Capture the cell that displays the provided text and extract its (X, Y) central coordinate. 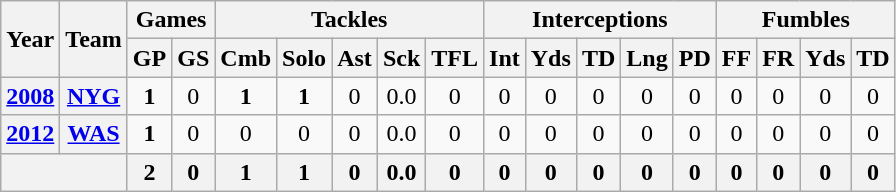
FF (736, 58)
Cmb (246, 58)
Games (170, 20)
Year (30, 39)
2008 (30, 96)
TFL (455, 58)
Solo (304, 58)
GP (149, 58)
Interceptions (600, 20)
Tackles (350, 20)
Sck (401, 58)
Team (94, 39)
FR (778, 58)
2012 (30, 134)
Fumbles (806, 20)
PD (694, 58)
WAS (94, 134)
Int (505, 58)
NYG (94, 96)
2 (149, 172)
Lng (647, 58)
GS (194, 58)
Ast (355, 58)
